Find where the given text appears and provide that cell's center as (X, Y) coordinate. 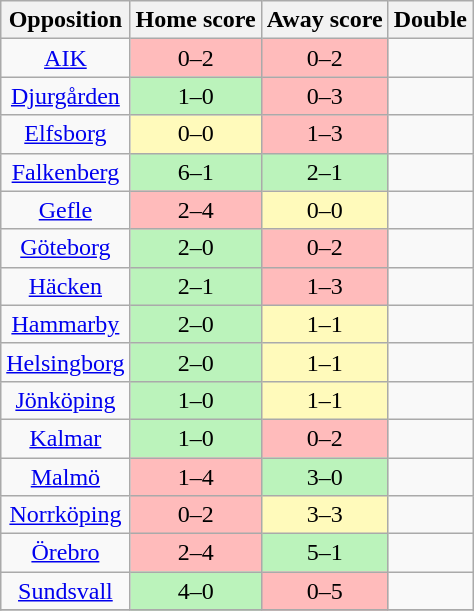
Opposition (66, 20)
Double (430, 20)
3–3 (324, 515)
AIK (66, 58)
Away score (324, 20)
Kalmar (66, 438)
Djurgården (66, 96)
Häcken (66, 286)
Elfsborg (66, 134)
Norrköping (66, 515)
Örebro (66, 553)
Helsingborg (66, 362)
5–1 (324, 553)
Falkenberg (66, 172)
Göteborg (66, 248)
0–3 (324, 96)
3–0 (324, 477)
Hammarby (66, 324)
1–4 (196, 477)
Jönköping (66, 400)
Gefle (66, 210)
0–5 (324, 591)
Sundsvall (66, 591)
4–0 (196, 591)
6–1 (196, 172)
Malmö (66, 477)
Home score (196, 20)
